Output the [X, Y] coordinate of the center of the cell containing the given text.  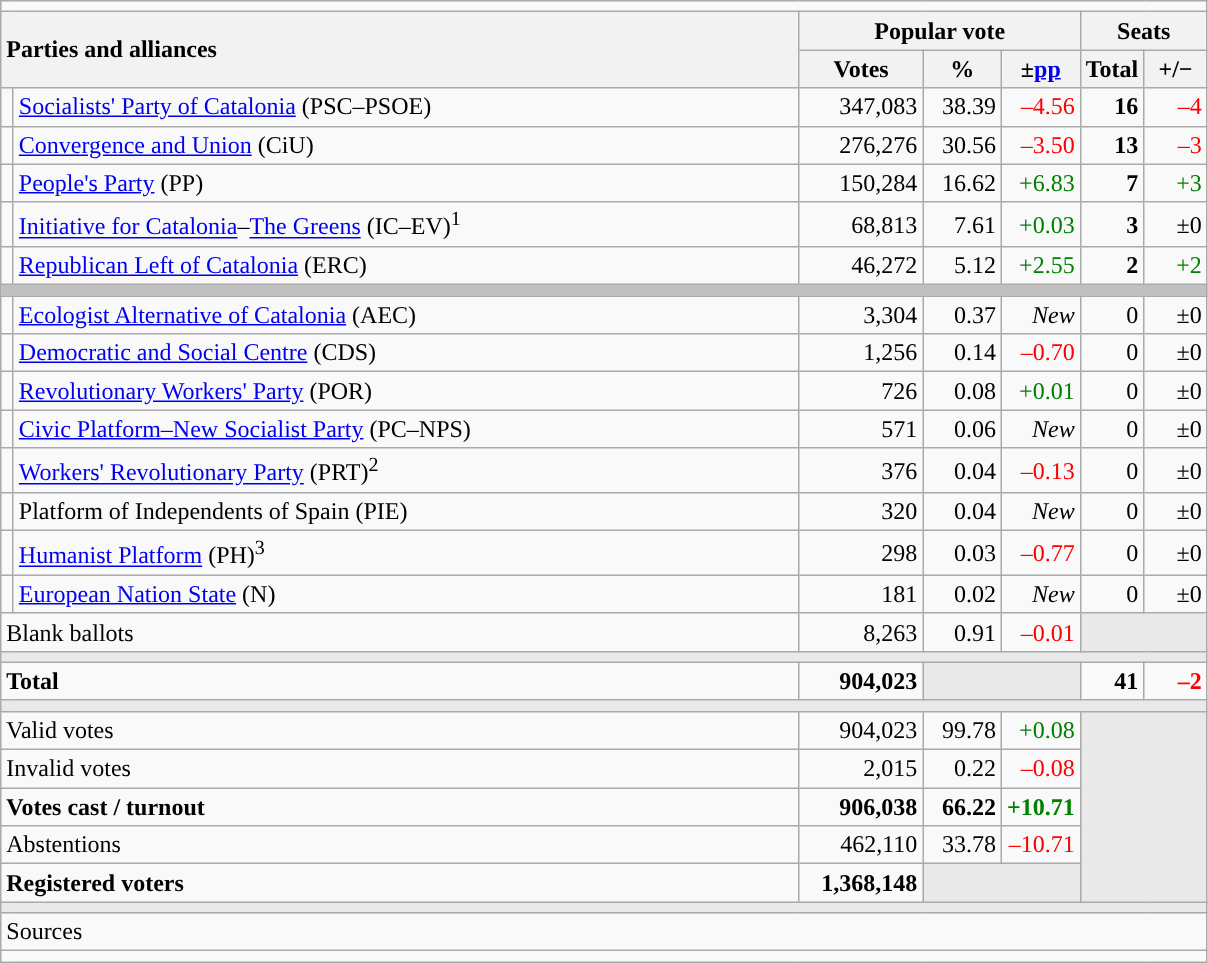
347,083 [861, 107]
±pp [1040, 69]
1,256 [861, 353]
+2.55 [1040, 266]
People's Party (PP) [406, 183]
726 [861, 391]
Blank ballots [400, 632]
Initiative for Catalonia–The Greens (IC–EV)1 [406, 224]
Platform of Independents of Spain (PIE) [406, 512]
Parties and alliances [400, 50]
Votes cast / turnout [400, 807]
7.61 [962, 224]
0.06 [962, 429]
Popular vote [940, 31]
+0.08 [1040, 731]
33.78 [962, 845]
7 [1112, 183]
16 [1112, 107]
Civic Platform–New Socialist Party (PC–NPS) [406, 429]
320 [861, 512]
Workers' Revolutionary Party (PRT)2 [406, 470]
0.37 [962, 315]
–0.77 [1040, 554]
+0.01 [1040, 391]
Revolutionary Workers' Party (POR) [406, 391]
2 [1112, 266]
3 [1112, 224]
–3.50 [1040, 145]
276,276 [861, 145]
30.56 [962, 145]
0.08 [962, 391]
1,368,148 [861, 883]
–0.13 [1040, 470]
0.22 [962, 769]
0.03 [962, 554]
–2 [1176, 681]
150,284 [861, 183]
Abstentions [400, 845]
Seats [1144, 31]
906,038 [861, 807]
2,015 [861, 769]
Democratic and Social Centre (CDS) [406, 353]
Socialists' Party of Catalonia (PSC–PSOE) [406, 107]
8,263 [861, 632]
66.22 [962, 807]
Invalid votes [400, 769]
Convergence and Union (CiU) [406, 145]
38.39 [962, 107]
Sources [604, 932]
0.02 [962, 594]
68,813 [861, 224]
–0.70 [1040, 353]
Valid votes [400, 731]
46,272 [861, 266]
–0.01 [1040, 632]
Registered voters [400, 883]
41 [1112, 681]
–4.56 [1040, 107]
+3 [1176, 183]
Republican Left of Catalonia (ERC) [406, 266]
+/− [1176, 69]
+6.83 [1040, 183]
–3 [1176, 145]
+2 [1176, 266]
–0.08 [1040, 769]
462,110 [861, 845]
Ecologist Alternative of Catalonia (AEC) [406, 315]
European Nation State (N) [406, 594]
376 [861, 470]
–4 [1176, 107]
Votes [861, 69]
13 [1112, 145]
0.14 [962, 353]
Humanist Platform (PH)3 [406, 554]
99.78 [962, 731]
298 [861, 554]
571 [861, 429]
181 [861, 594]
0.91 [962, 632]
+10.71 [1040, 807]
+0.03 [1040, 224]
3,304 [861, 315]
5.12 [962, 266]
16.62 [962, 183]
–10.71 [1040, 845]
% [962, 69]
